Determine the [X, Y] coordinate at the center of the cell enclosing the given text.  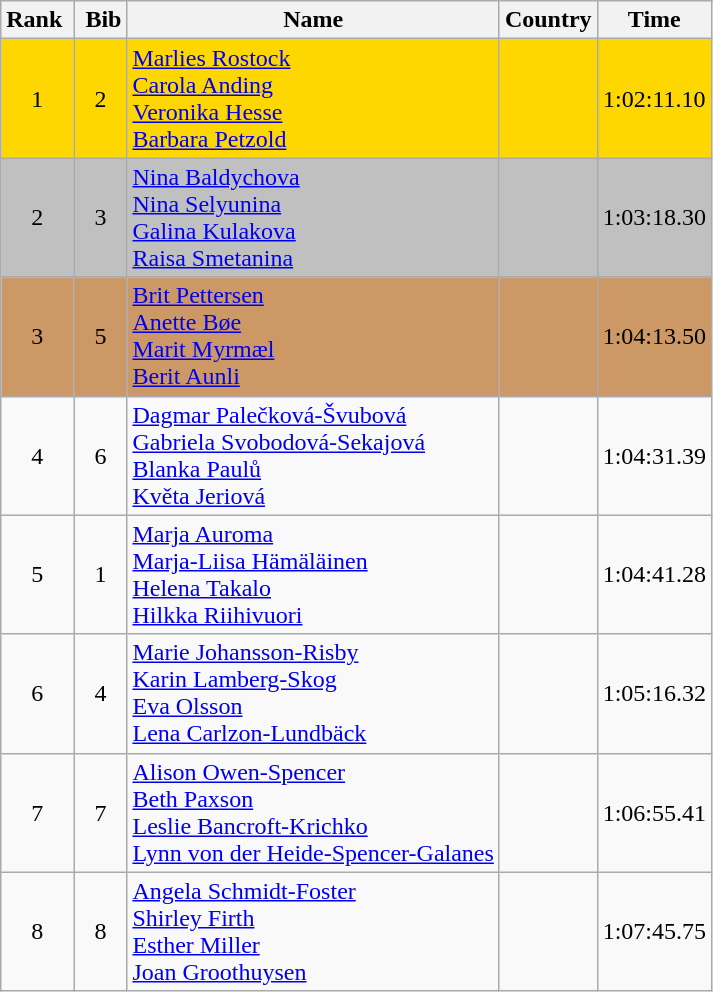
1:04:13.50 [654, 336]
1:02:11.10 [654, 98]
Country [548, 20]
1:04:31.39 [654, 456]
1:05:16.32 [654, 694]
Marlies RostockCarola AndingVeronika HesseBarbara Petzold [313, 98]
Name [313, 20]
Time [654, 20]
Brit PettersenAnette BøeMarit MyrmælBerit Aunli [313, 336]
1:03:18.30 [654, 218]
1:04:41.28 [654, 574]
Marja AuromaMarja-Liisa HämäläinenHelena TakaloHilkka Riihivuori [313, 574]
1:06:55.41 [654, 812]
Bib [100, 20]
1:07:45.75 [654, 932]
Alison Owen-SpencerBeth PaxsonLeslie Bancroft-KrichkoLynn von der Heide-Spencer-Galanes [313, 812]
Rank [38, 20]
Marie Johansson-RisbyKarin Lamberg-SkogEva OlssonLena Carlzon-Lundbäck [313, 694]
Nina BaldychovaNina SelyuninaGalina KulakovaRaisa Smetanina [313, 218]
Angela Schmidt-FosterShirley FirthEsther MillerJoan Groothuysen [313, 932]
Dagmar Palečková-ŠvubováGabriela Svobodová-SekajováBlanka PaulůKvěta Jeriová [313, 456]
